From the cell containing the given text, extract its center point as [X, Y] coordinate. 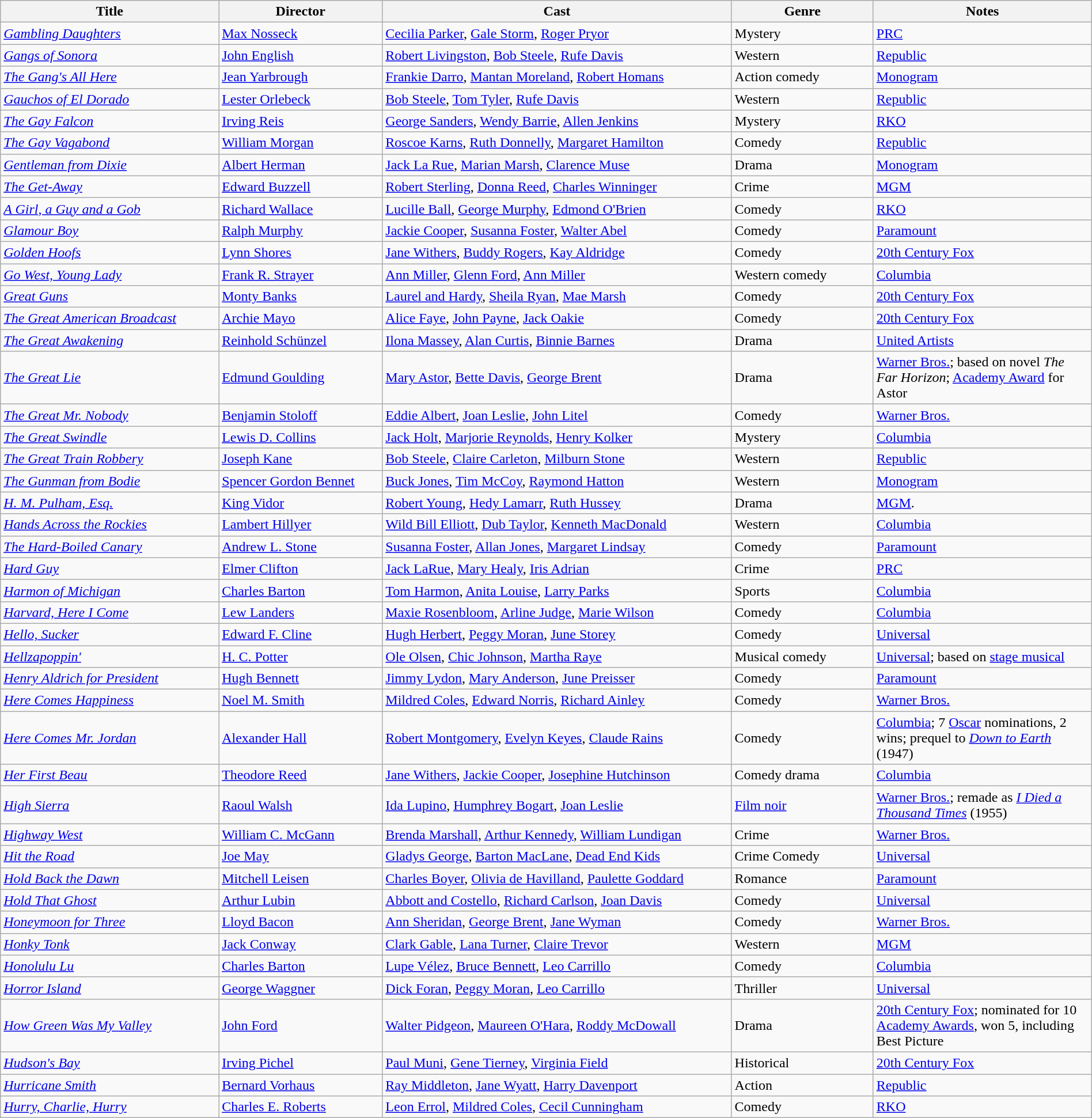
Cast [557, 12]
The Great Awakening [109, 340]
Alexander Hall [301, 738]
Richard Wallace [301, 209]
The Get-Away [109, 187]
John Ford [301, 1025]
Hugh Herbert, Peggy Moran, June Storey [557, 634]
Clark Gable, Lana Turner, Claire Trevor [557, 944]
Buck Jones, Tim McCoy, Raymond Hatton [557, 481]
H. C. Potter [301, 656]
Western comedy [802, 275]
The Hard-Boiled Canary [109, 547]
Bob Steele, Claire Carleton, Milburn Stone [557, 459]
Frankie Darro, Mantan Moreland, Robert Homans [557, 77]
The Gang's All Here [109, 77]
Here Comes Mr. Jordan [109, 738]
Musical comedy [802, 656]
Hudson's Bay [109, 1063]
Action [802, 1085]
Great Guns [109, 297]
How Green Was My Valley [109, 1025]
Archie Mayo [301, 319]
Lynn Shores [301, 252]
Dick Foran, Peggy Moran, Leo Carrillo [557, 988]
Alice Faye, John Payne, Jack Oakie [557, 319]
Glamour Boy [109, 230]
Spencer Gordon Bennet [301, 481]
Irving Reis [301, 121]
Gentleman from Dixie [109, 165]
Honeymoon for Three [109, 922]
Hurricane Smith [109, 1085]
Wild Bill Elliott, Dub Taylor, Kenneth MacDonald [557, 525]
Highway West [109, 835]
Irving Pichel [301, 1063]
The Gay Vagabond [109, 143]
Albert Herman [301, 165]
The Great Mr. Nobody [109, 415]
Cecilia Parker, Gale Storm, Roger Pryor [557, 33]
Director [301, 12]
Lambert Hillyer [301, 525]
The Great Lie [109, 378]
Gangs of Sonora [109, 55]
Hugh Bennett [301, 679]
Max Nosseck [301, 33]
The Great Train Robbery [109, 459]
Hard Guy [109, 569]
Universal; based on stage musical [983, 656]
George Sanders, Wendy Barrie, Allen Jenkins [557, 121]
Jack Conway [301, 944]
Comedy drama [802, 775]
Noel M. Smith [301, 700]
Columbia; 7 Oscar nominations, 2 wins; prequel to Down to Earth (1947) [983, 738]
Thriller [802, 988]
Hurry, Charlie, Hurry [109, 1107]
Lewis D. Collins [301, 437]
Jack Holt, Marjorie Reynolds, Henry Kolker [557, 437]
Lew Landers [301, 612]
Hello, Sucker [109, 634]
Gladys George, Barton MacLane, Dead End Kids [557, 856]
Charles Boyer, Olivia de Havilland, Paulette Goddard [557, 878]
Susanna Foster, Allan Jones, Margaret Lindsay [557, 547]
Warner Bros.; based on novel The Far Horizon; Academy Award for Astor [983, 378]
Arthur Lubin [301, 900]
Robert Young, Hedy Lamarr, Ruth Hussey [557, 503]
Hold That Ghost [109, 900]
Theodore Reed [301, 775]
Brenda Marshall, Arthur Kennedy, William Lundigan [557, 835]
Walter Pidgeon, Maureen O'Hara, Roddy McDowall [557, 1025]
Film noir [802, 805]
United Artists [983, 340]
Go West, Young Lady [109, 275]
Here Comes Happiness [109, 700]
Robert Montgomery, Evelyn Keyes, Claude Rains [557, 738]
H. M. Pulham, Esq. [109, 503]
Leon Errol, Mildred Coles, Cecil Cunningham [557, 1107]
Title [109, 12]
Jimmy Lydon, Mary Anderson, June Preisser [557, 679]
Her First Beau [109, 775]
Joe May [301, 856]
Ann Sheridan, George Brent, Jane Wyman [557, 922]
Bob Steele, Tom Tyler, Rufe Davis [557, 99]
Warner Bros.; remade as I Died a Thousand Times (1955) [983, 805]
20th Century Fox; nominated for 10 Academy Awards, won 5, including Best Picture [983, 1025]
Laurel and Hardy, Sheila Ryan, Mae Marsh [557, 297]
The Great American Broadcast [109, 319]
Crime Comedy [802, 856]
William C. McGann [301, 835]
Mitchell Leisen [301, 878]
Abbott and Costello, Richard Carlson, Joan Davis [557, 900]
Frank R. Strayer [301, 275]
Ray Middleton, Jane Wyatt, Harry Davenport [557, 1085]
Mildred Coles, Edward Norris, Richard Ainley [557, 700]
Harmon of Michigan [109, 590]
Tom Harmon, Anita Louise, Larry Parks [557, 590]
Ole Olsen, Chic Johnson, Martha Raye [557, 656]
John English [301, 55]
The Gay Falcon [109, 121]
Jack LaRue, Mary Healy, Iris Adrian [557, 569]
A Girl, a Guy and a Gob [109, 209]
Joseph Kane [301, 459]
Mary Astor, Bette Davis, George Brent [557, 378]
Raoul Walsh [301, 805]
Ida Lupino, Humphrey Bogart, Joan Leslie [557, 805]
George Waggner [301, 988]
Hold Back the Dawn [109, 878]
Jean Yarbrough [301, 77]
Gambling Daughters [109, 33]
William Morgan [301, 143]
Edward F. Cline [301, 634]
The Gunman from Bodie [109, 481]
MGM. [983, 503]
Maxie Rosenbloom, Arline Judge, Marie Wilson [557, 612]
Eddie Albert, Joan Leslie, John Litel [557, 415]
Reinhold Schünzel [301, 340]
Jack La Rue, Marian Marsh, Clarence Muse [557, 165]
Hands Across the Rockies [109, 525]
Monty Banks [301, 297]
Gauchos of El Dorado [109, 99]
Lloyd Bacon [301, 922]
Ann Miller, Glenn Ford, Ann Miller [557, 275]
Charles E. Roberts [301, 1107]
Ralph Murphy [301, 230]
Edmund Goulding [301, 378]
Jackie Cooper, Susanna Foster, Walter Abel [557, 230]
Elmer Clifton [301, 569]
Lester Orlebeck [301, 99]
King Vidor [301, 503]
Honolulu Lu [109, 966]
Robert Sterling, Donna Reed, Charles Winninger [557, 187]
Bernard Vorhaus [301, 1085]
Ilona Massey, Alan Curtis, Binnie Barnes [557, 340]
Genre [802, 12]
High Sierra [109, 805]
Golden Hoofs [109, 252]
Historical [802, 1063]
Hit the Road [109, 856]
Henry Aldrich for President [109, 679]
Jane Withers, Jackie Cooper, Josephine Hutchinson [557, 775]
Harvard, Here I Come [109, 612]
Andrew L. Stone [301, 547]
Horror Island [109, 988]
Honky Tonk [109, 944]
Sports [802, 590]
Notes [983, 12]
Robert Livingston, Bob Steele, Rufe Davis [557, 55]
Jane Withers, Buddy Rogers, Kay Aldridge [557, 252]
Paul Muni, Gene Tierney, Virginia Field [557, 1063]
Benjamin Stoloff [301, 415]
Edward Buzzell [301, 187]
Lupe Vélez, Bruce Bennett, Leo Carrillo [557, 966]
Roscoe Karns, Ruth Donnelly, Margaret Hamilton [557, 143]
Romance [802, 878]
Hellzapoppin' [109, 656]
The Great Swindle [109, 437]
Lucille Ball, George Murphy, Edmond O'Brien [557, 209]
Action comedy [802, 77]
